Determine the [X, Y] coordinate at the center of the cell enclosing the given text.  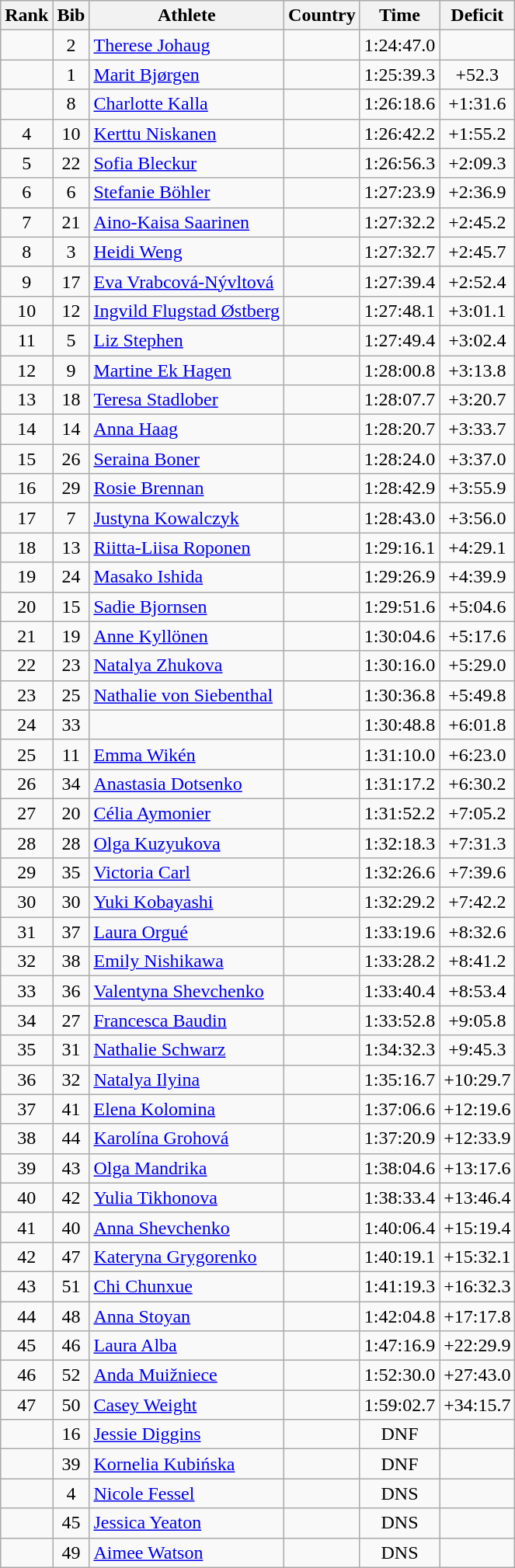
48 [71, 1316]
1:29:51.6 [399, 607]
+1:55.2 [477, 134]
1:29:26.9 [399, 577]
3 [71, 252]
1:35:16.7 [399, 1080]
+6:01.8 [477, 725]
1:38:04.6 [399, 1168]
1:33:40.4 [399, 991]
+3:20.7 [477, 400]
Elena Kolomina [186, 1109]
+9:45.3 [477, 1050]
1:37:20.9 [399, 1139]
1:34:32.3 [399, 1050]
Deficit [477, 16]
+34:15.7 [477, 1405]
1:31:52.2 [399, 813]
1:47:16.9 [399, 1346]
+27:43.0 [477, 1375]
1:27:49.4 [399, 340]
Nathalie von Siebenthal [186, 695]
1:30:04.6 [399, 636]
Eva Vrabcová-Nývltová [186, 281]
Anne Kyllönen [186, 636]
Anastasia Dotsenko [186, 784]
Kornelia Kubińska [186, 1464]
Kateryna Grygorenko [186, 1257]
1:28:07.7 [399, 400]
Heidi Weng [186, 252]
+5:49.8 [477, 695]
Aino-Kaisa Saarinen [186, 222]
Time [399, 16]
+3:01.1 [477, 311]
1:26:56.3 [399, 163]
Chi Chunxue [186, 1286]
+7:39.6 [477, 873]
1:31:10.0 [399, 754]
Casey Weight [186, 1405]
Anda Muižniece [186, 1375]
1:28:24.0 [399, 459]
+16:32.3 [477, 1286]
1:30:36.8 [399, 695]
Aimee Watson [186, 1552]
+7:42.2 [477, 902]
Yulia Tikhonova [186, 1198]
1:25:39.3 [399, 75]
Emma Wikén [186, 754]
Justyna Kowalczyk [186, 518]
1:26:18.6 [399, 104]
Martine Ek Hagen [186, 370]
+2:45.2 [477, 222]
1:31:17.2 [399, 784]
+52.3 [477, 75]
+7:05.2 [477, 813]
2 [71, 45]
1:42:04.8 [399, 1316]
+4:29.1 [477, 548]
Karolína Grohová [186, 1139]
52 [71, 1375]
1:32:18.3 [399, 843]
49 [71, 1552]
+4:39.9 [477, 577]
+7:31.3 [477, 843]
+10:29.7 [477, 1080]
1 [71, 75]
Nicole Fessel [186, 1493]
Laura Orgué [186, 932]
Emily Nishikawa [186, 961]
1:33:52.8 [399, 1020]
1:29:16.1 [399, 548]
Jessie Diggins [186, 1434]
Athlete [186, 16]
Nathalie Schwarz [186, 1050]
1:27:48.1 [399, 311]
+5:17.6 [477, 636]
+17:17.8 [477, 1316]
Marit Bjørgen [186, 75]
Sofia Bleckur [186, 163]
Olga Mandrika [186, 1168]
+2:09.3 [477, 163]
Teresa Stadlober [186, 400]
Natalya Ilyina [186, 1080]
+5:29.0 [477, 666]
1:32:29.2 [399, 902]
1:28:00.8 [399, 370]
1:52:30.0 [399, 1375]
Ingvild Flugstad Østberg [186, 311]
Olga Kuzyukova [186, 843]
+13:46.4 [477, 1198]
1:37:06.6 [399, 1109]
Laura Alba [186, 1346]
1:27:23.9 [399, 193]
Victoria Carl [186, 873]
1:38:33.4 [399, 1198]
Sadie Bjornsen [186, 607]
Bib [71, 16]
Country [322, 16]
+15:32.1 [477, 1257]
+22:29.9 [477, 1346]
1:41:19.3 [399, 1286]
1:30:16.0 [399, 666]
51 [71, 1286]
Jessica Yeaton [186, 1523]
+2:36.9 [477, 193]
+12:33.9 [477, 1139]
Valentyna Shevchenko [186, 991]
+15:19.4 [477, 1227]
Anna Haag [186, 429]
1:28:42.9 [399, 488]
+12:19.6 [477, 1109]
Kerttu Niskanen [186, 134]
+8:32.6 [477, 932]
+9:05.8 [477, 1020]
Célia Aymonier [186, 813]
1:59:02.7 [399, 1405]
+3:55.9 [477, 488]
+3:02.4 [477, 340]
Rank [26, 16]
+2:45.7 [477, 252]
Stefanie Böhler [186, 193]
+6:23.0 [477, 754]
Rosie Brennan [186, 488]
Yuki Kobayashi [186, 902]
Therese Johaug [186, 45]
1:33:28.2 [399, 961]
1:28:20.7 [399, 429]
Anna Stoyan [186, 1316]
1:32:26.6 [399, 873]
+13:17.6 [477, 1168]
1:40:06.4 [399, 1227]
50 [71, 1405]
Seraina Boner [186, 459]
1:30:48.8 [399, 725]
+3:13.8 [477, 370]
+8:53.4 [477, 991]
1:40:19.1 [399, 1257]
+3:37.0 [477, 459]
+1:31.6 [477, 104]
+3:33.7 [477, 429]
Masako Ishida [186, 577]
+6:30.2 [477, 784]
1:27:39.4 [399, 281]
1:28:43.0 [399, 518]
+2:52.4 [477, 281]
1:27:32.7 [399, 252]
+8:41.2 [477, 961]
Charlotte Kalla [186, 104]
Liz Stephen [186, 340]
+3:56.0 [477, 518]
1:24:47.0 [399, 45]
Natalya Zhukova [186, 666]
Anna Shevchenko [186, 1227]
Riitta-Liisa Roponen [186, 548]
+5:04.6 [477, 607]
Francesca Baudin [186, 1020]
1:33:19.6 [399, 932]
1:26:42.2 [399, 134]
1:27:32.2 [399, 222]
